Identify which cell holds the provided text, then report its [X, Y] central coordinate. 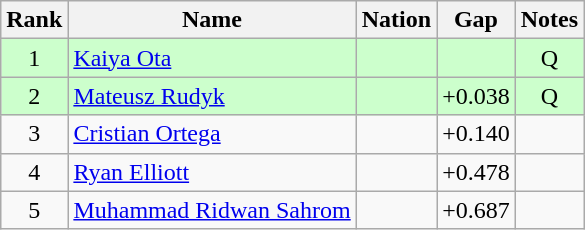
+0.140 [476, 134]
Nation [396, 20]
Notes [549, 20]
+0.038 [476, 96]
5 [34, 210]
2 [34, 96]
4 [34, 172]
Muhammad Ridwan Sahrom [212, 210]
Cristian Ortega [212, 134]
Gap [476, 20]
Rank [34, 20]
1 [34, 58]
3 [34, 134]
+0.478 [476, 172]
Mateusz Rudyk [212, 96]
+0.687 [476, 210]
Kaiya Ota [212, 58]
Name [212, 20]
Ryan Elliott [212, 172]
